Pinpoint the cell where the given text exists, returning its (X, Y) midpoint coordinate. 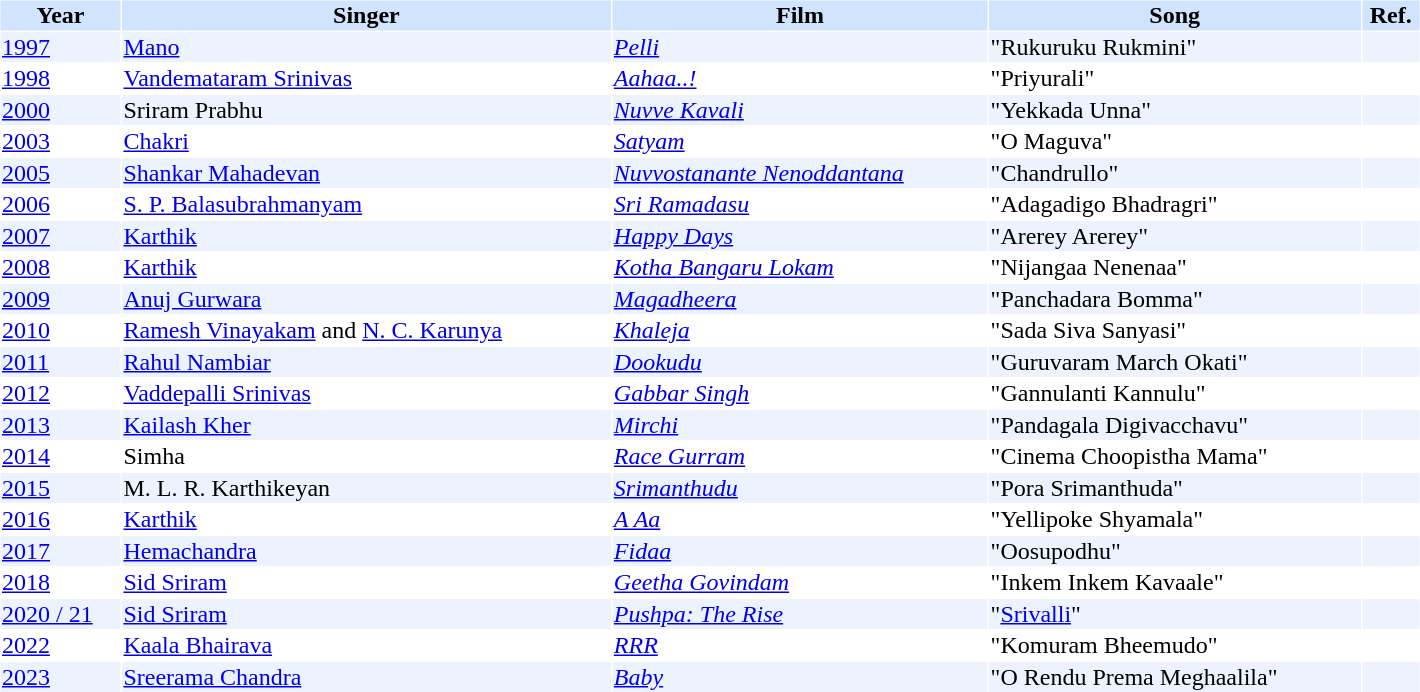
Srimanthudu (800, 488)
Nuvve Kavali (800, 110)
"Oosupodhu" (1174, 551)
Fidaa (800, 551)
Ref. (1391, 15)
Mirchi (800, 425)
M. L. R. Karthikeyan (366, 488)
2023 (60, 677)
2007 (60, 236)
"Yekkada Unna" (1174, 110)
Hemachandra (366, 551)
Baby (800, 677)
"Cinema Choopistha Mama" (1174, 457)
A Aa (800, 519)
"Yellipoke Shyamala" (1174, 519)
Geetha Govindam (800, 583)
Mano (366, 47)
Year (60, 15)
"Inkem Inkem Kavaale" (1174, 583)
2018 (60, 583)
2016 (60, 519)
Nuvvostanante Nenoddantana (800, 173)
Khaleja (800, 331)
"Srivalli" (1174, 614)
2020 / 21 (60, 614)
Kaala Bhairava (366, 645)
Anuj Gurwara (366, 299)
"Pandagala Digivacchavu" (1174, 425)
Ramesh Vinayakam and N. C. Karunya (366, 331)
2017 (60, 551)
Sriram Prabhu (366, 110)
"Pora Srimanthuda" (1174, 488)
"Rukuruku Rukmini" (1174, 47)
Satyam (800, 141)
"Sada Siva Sanyasi" (1174, 331)
"Guruvaram March Okati" (1174, 362)
2009 (60, 299)
1998 (60, 79)
Pelli (800, 47)
"Panchadara Bomma" (1174, 299)
2010 (60, 331)
2008 (60, 267)
Race Gurram (800, 457)
Kailash Kher (366, 425)
2013 (60, 425)
"Gannulanti Kannulu" (1174, 393)
2003 (60, 141)
2014 (60, 457)
Shankar Mahadevan (366, 173)
Film (800, 15)
Chakri (366, 141)
2012 (60, 393)
Happy Days (800, 236)
Rahul Nambiar (366, 362)
"Arerey Arerey" (1174, 236)
"Priyurali" (1174, 79)
2015 (60, 488)
"O Rendu Prema Meghaalila" (1174, 677)
"O Maguva" (1174, 141)
Magadheera (800, 299)
Dookudu (800, 362)
Sri Ramadasu (800, 205)
Kotha Bangaru Lokam (800, 267)
Sreerama Chandra (366, 677)
2022 (60, 645)
"Adagadigo Bhadragri" (1174, 205)
Singer (366, 15)
Aahaa..! (800, 79)
Vaddepalli Srinivas (366, 393)
Vandemataram Srinivas (366, 79)
2005 (60, 173)
"Komuram Bheemudo" (1174, 645)
Simha (366, 457)
Gabbar Singh (800, 393)
1997 (60, 47)
2011 (60, 362)
2006 (60, 205)
Song (1174, 15)
S. P. Balasubrahmanyam (366, 205)
2000 (60, 110)
RRR (800, 645)
"Nijangaa Nenenaa" (1174, 267)
Pushpa: The Rise (800, 614)
"Chandrullo" (1174, 173)
